Scan for the cell matching the given text and deliver its [X, Y] coordinate at center. 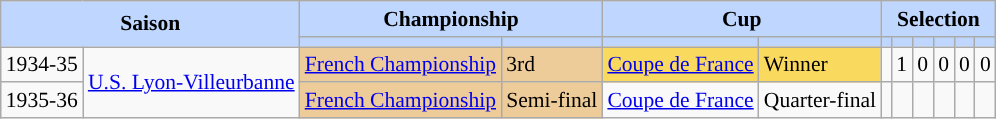
Selection [938, 19]
Winner [820, 65]
1934-35 [42, 65]
U.S. Lyon-Villeurbanne [192, 82]
Saison [150, 24]
Cup [742, 19]
1 [902, 65]
Championship [452, 19]
Semi-final [552, 101]
Quarter-final [820, 101]
1935-36 [42, 101]
3rd [552, 65]
